From the cell containing the given text, extract its center point as (X, Y) coordinate. 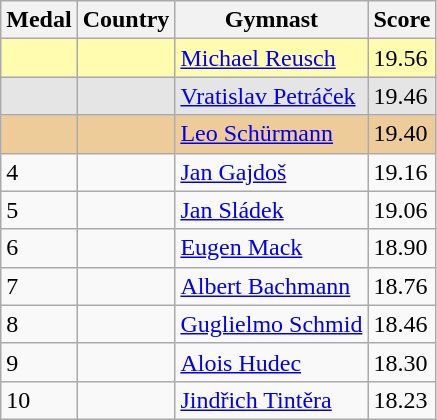
Gymnast (272, 20)
19.40 (402, 134)
18.30 (402, 362)
Jan Sládek (272, 210)
18.23 (402, 400)
5 (39, 210)
7 (39, 286)
18.76 (402, 286)
19.46 (402, 96)
18.46 (402, 324)
Score (402, 20)
Jindřich Tintěra (272, 400)
Leo Schürmann (272, 134)
Vratislav Petráček (272, 96)
4 (39, 172)
6 (39, 248)
Albert Bachmann (272, 286)
19.06 (402, 210)
8 (39, 324)
Jan Gajdoš (272, 172)
Michael Reusch (272, 58)
10 (39, 400)
19.56 (402, 58)
Country (126, 20)
Medal (39, 20)
Alois Hudec (272, 362)
18.90 (402, 248)
9 (39, 362)
Eugen Mack (272, 248)
Guglielmo Schmid (272, 324)
19.16 (402, 172)
